Find where the given text appears and provide that cell's center as [X, Y] coordinate. 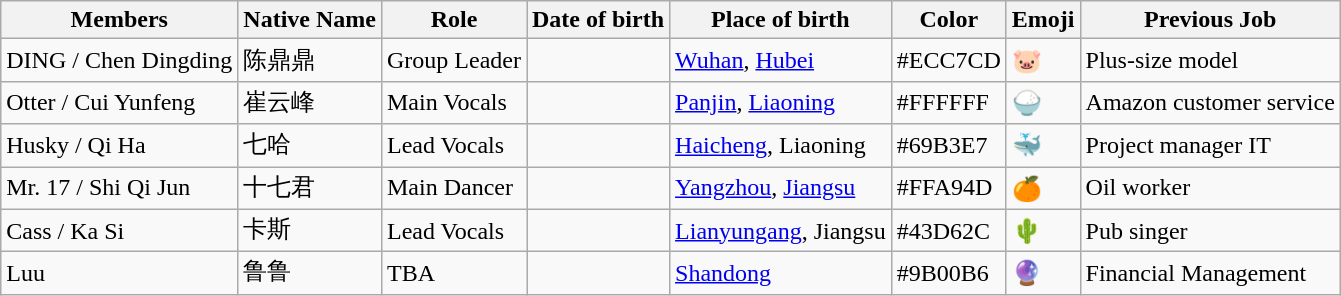
Date of birth [598, 20]
Cass / Ka Si [120, 230]
Panjin, Liaoning [781, 102]
陈鼎鼎 [310, 60]
Emoji [1043, 20]
Financial Management [1210, 274]
Amazon customer service [1210, 102]
#FFA94D [948, 188]
#ECC7CD [948, 60]
🍊 [1043, 188]
Lianyungang, Jiangsu [781, 230]
Yangzhou, Jiangsu [781, 188]
#69B3E7 [948, 146]
Role [454, 20]
#43D62C [948, 230]
🐷 [1043, 60]
Husky / Qi Ha [120, 146]
DING / Chen Dingding [120, 60]
鲁鲁 [310, 274]
🔮 [1043, 274]
Group Leader [454, 60]
Project manager IT [1210, 146]
#9B00B6 [948, 274]
Plus-size model [1210, 60]
#FFFFFF [948, 102]
Luu [120, 274]
七哈 [310, 146]
Main Vocals [454, 102]
🍚 [1043, 102]
Shandong [781, 274]
Place of birth [781, 20]
TBA [454, 274]
Previous Job [1210, 20]
Members [120, 20]
🐳 [1043, 146]
🌵 [1043, 230]
卡斯 [310, 230]
Haicheng, Liaoning [781, 146]
Wuhan, Hubei [781, 60]
Mr. 17 / Shi Qi Jun [120, 188]
Main Dancer [454, 188]
Native Name [310, 20]
十七君 [310, 188]
Color [948, 20]
Oil worker [1210, 188]
崔云峰 [310, 102]
Otter / Cui Yunfeng [120, 102]
Pub singer [1210, 230]
